For the text-containing cell, return its midpoint in (x, y) coordinate format. 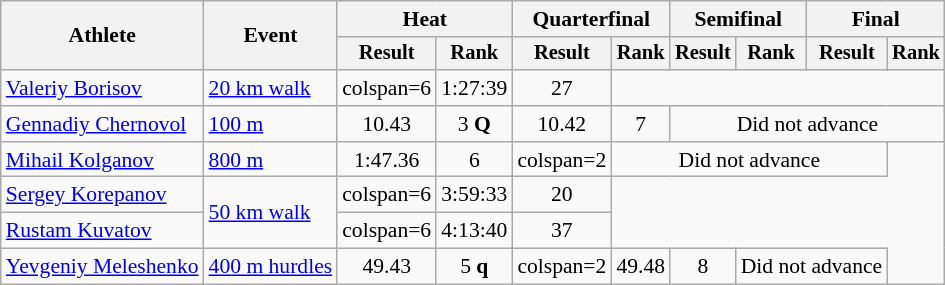
Yevgeniy Meleshenko (102, 267)
Heat (424, 19)
800 m (271, 160)
400 m hurdles (271, 267)
4:13:40 (474, 231)
Final (876, 19)
1:27:39 (474, 88)
7 (640, 124)
50 km walk (271, 212)
1:47.36 (386, 160)
Semifinal (738, 19)
Gennadiy Chernovol (102, 124)
Valeriy Borisov (102, 88)
20 (562, 195)
5 q (474, 267)
Athlete (102, 36)
20 km walk (271, 88)
3:59:33 (474, 195)
Event (271, 36)
49.43 (386, 267)
3 Q (474, 124)
10.43 (386, 124)
8 (703, 267)
Mihail Kolganov (102, 160)
10.42 (562, 124)
49.48 (640, 267)
Sergey Korepanov (102, 195)
100 m (271, 124)
6 (474, 160)
Quarterfinal (591, 19)
Rustam Kuvatov (102, 231)
37 (562, 231)
27 (562, 88)
